From the cell containing the given text, extract its center point as (x, y) coordinate. 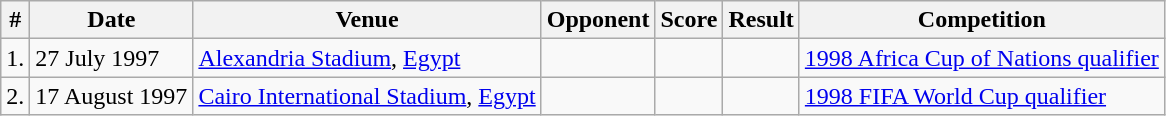
Cairo International Stadium, Egypt (367, 96)
# (16, 20)
Competition (982, 20)
1998 Africa Cup of Nations qualifier (982, 58)
Date (112, 20)
Result (761, 20)
1998 FIFA World Cup qualifier (982, 96)
2. (16, 96)
Venue (367, 20)
Score (689, 20)
1. (16, 58)
17 August 1997 (112, 96)
Opponent (598, 20)
Alexandria Stadium, Egypt (367, 58)
27 July 1997 (112, 58)
